Identify which cell holds the provided text, then report its [X, Y] central coordinate. 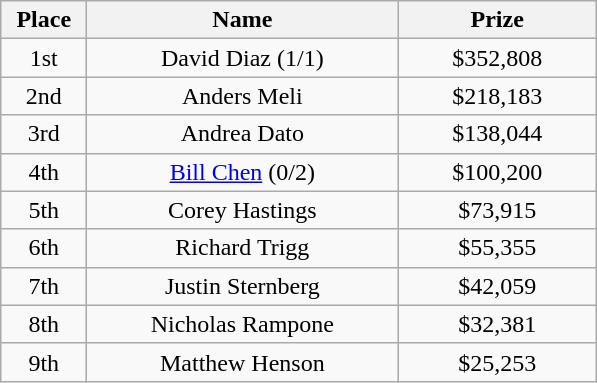
8th [44, 324]
$352,808 [498, 58]
$73,915 [498, 210]
Bill Chen (0/2) [242, 172]
Anders Meli [242, 96]
$25,253 [498, 362]
Richard Trigg [242, 248]
$138,044 [498, 134]
Place [44, 20]
5th [44, 210]
Nicholas Rampone [242, 324]
$32,381 [498, 324]
Name [242, 20]
Matthew Henson [242, 362]
Justin Sternberg [242, 286]
Corey Hastings [242, 210]
$218,183 [498, 96]
9th [44, 362]
4th [44, 172]
6th [44, 248]
$42,059 [498, 286]
3rd [44, 134]
Prize [498, 20]
7th [44, 286]
1st [44, 58]
2nd [44, 96]
Andrea Dato [242, 134]
$100,200 [498, 172]
David Diaz (1/1) [242, 58]
$55,355 [498, 248]
